Determine the [x, y] coordinate at the center of the cell enclosing the given text.  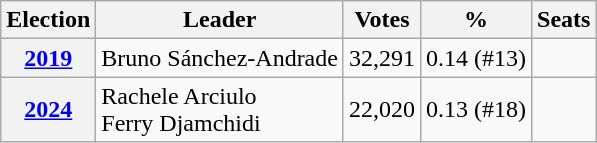
0.14 (#13) [476, 58]
0.13 (#18) [476, 110]
Votes [382, 20]
% [476, 20]
2024 [48, 110]
Bruno Sánchez-Andrade [220, 58]
2019 [48, 58]
Election [48, 20]
22,020 [382, 110]
Seats [564, 20]
Leader [220, 20]
Rachele ArciuloFerry Djamchidi [220, 110]
32,291 [382, 58]
